Capture the cell that displays the provided text and extract its [x, y] central coordinate. 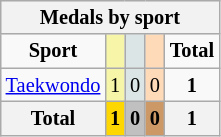
Sport [54, 51]
Taekwondo [54, 85]
Medals by sport [110, 17]
